Capture the cell that displays the provided text and extract its (X, Y) central coordinate. 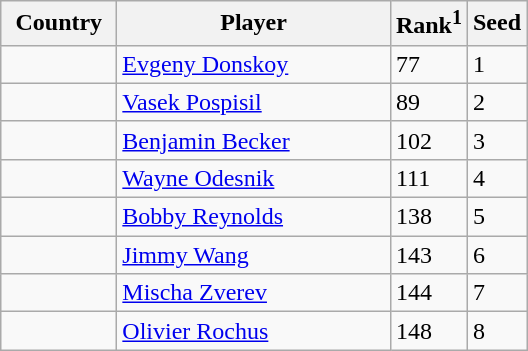
5 (496, 217)
Rank1 (428, 24)
77 (428, 64)
Wayne Odesnik (254, 178)
111 (428, 178)
143 (428, 255)
89 (428, 102)
8 (496, 331)
7 (496, 293)
Olivier Rochus (254, 331)
Player (254, 24)
6 (496, 255)
138 (428, 217)
Bobby Reynolds (254, 217)
Vasek Pospisil (254, 102)
3 (496, 140)
Jimmy Wang (254, 255)
Seed (496, 24)
102 (428, 140)
4 (496, 178)
Country (59, 24)
148 (428, 331)
Mischa Zverev (254, 293)
Benjamin Becker (254, 140)
144 (428, 293)
1 (496, 64)
Evgeny Donskoy (254, 64)
2 (496, 102)
